Output the [X, Y] coordinate of the center of the cell containing the given text.  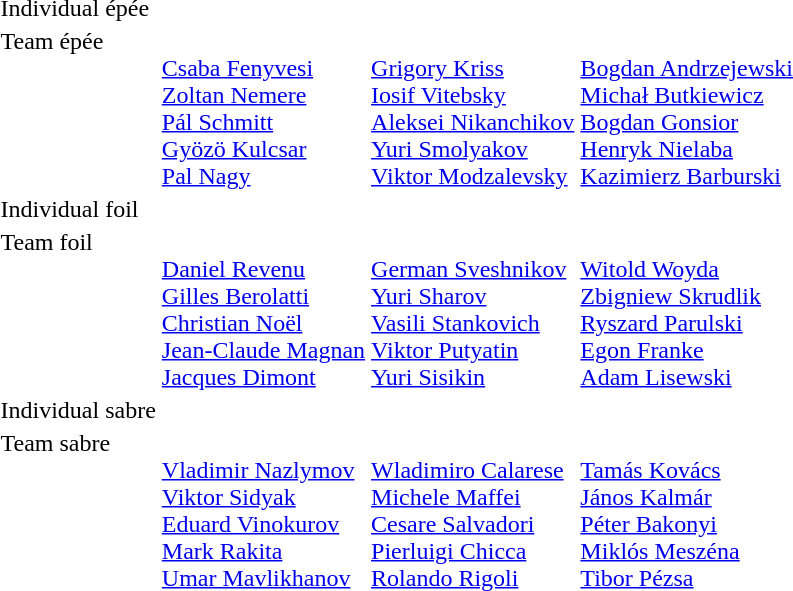
Daniel RevenuGilles BerolattiChristian NoëlJean-Claude MagnanJacques Dimont [263, 310]
Csaba FenyvesiZoltan NemerePál SchmittGyözö KulcsarPal Nagy [263, 108]
German SveshnikovYuri SharovVasili StankovichViktor PutyatinYuri Sisikin [473, 310]
Grigory KrissIosif VitebskyAleksei NikanchikovYuri SmolyakovViktor Modzalevsky [473, 108]
